Determine the (X, Y) coordinate at the center of the cell enclosing the given text.  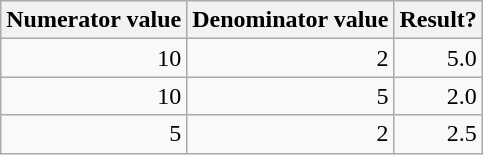
5.0 (438, 58)
Numerator value (94, 20)
Result? (438, 20)
2.0 (438, 96)
2.5 (438, 134)
Denominator value (290, 20)
